From the cell containing the given text, extract its center point as [x, y] coordinate. 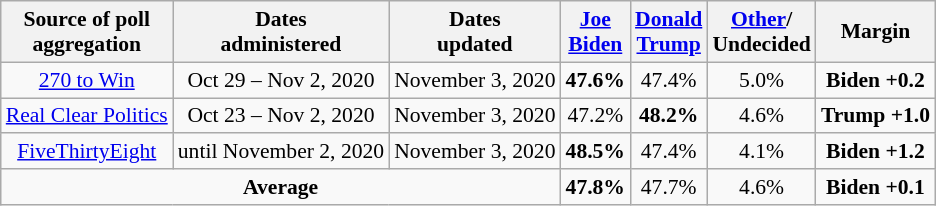
Margin [876, 32]
DonaldTrump [668, 32]
JoeBiden [596, 32]
Other/Undecided [761, 32]
Dates updated [474, 32]
FiveThirtyEight [87, 152]
Trump +1.0 [876, 116]
Source of pollaggregation [87, 32]
47.8% [596, 187]
Biden +0.2 [876, 80]
Oct 29 – Nov 2, 2020 [281, 80]
4.1% [761, 152]
Biden +1.2 [876, 152]
until November 2, 2020 [281, 152]
Real Clear Politics [87, 116]
Dates administered [281, 32]
47.6% [596, 80]
Biden +0.1 [876, 187]
270 to Win [87, 80]
47.2% [596, 116]
47.7% [668, 187]
5.0% [761, 80]
Oct 23 – Nov 2, 2020 [281, 116]
48.5% [596, 152]
Average [281, 187]
48.2% [668, 116]
